For the text-containing cell, return its midpoint in [X, Y] coordinate format. 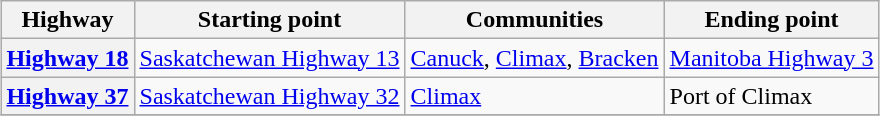
Saskatchewan Highway 32 [270, 96]
Highway [68, 20]
Port of Climax [772, 96]
Highway 18 [68, 58]
Canuck, Climax, Bracken [534, 58]
Manitoba Highway 3 [772, 58]
Communities [534, 20]
Ending point [772, 20]
Climax [534, 96]
Starting point [270, 20]
Saskatchewan Highway 13 [270, 58]
Highway 37 [68, 96]
